Determine the (x, y) coordinate at the center of the cell enclosing the given text.  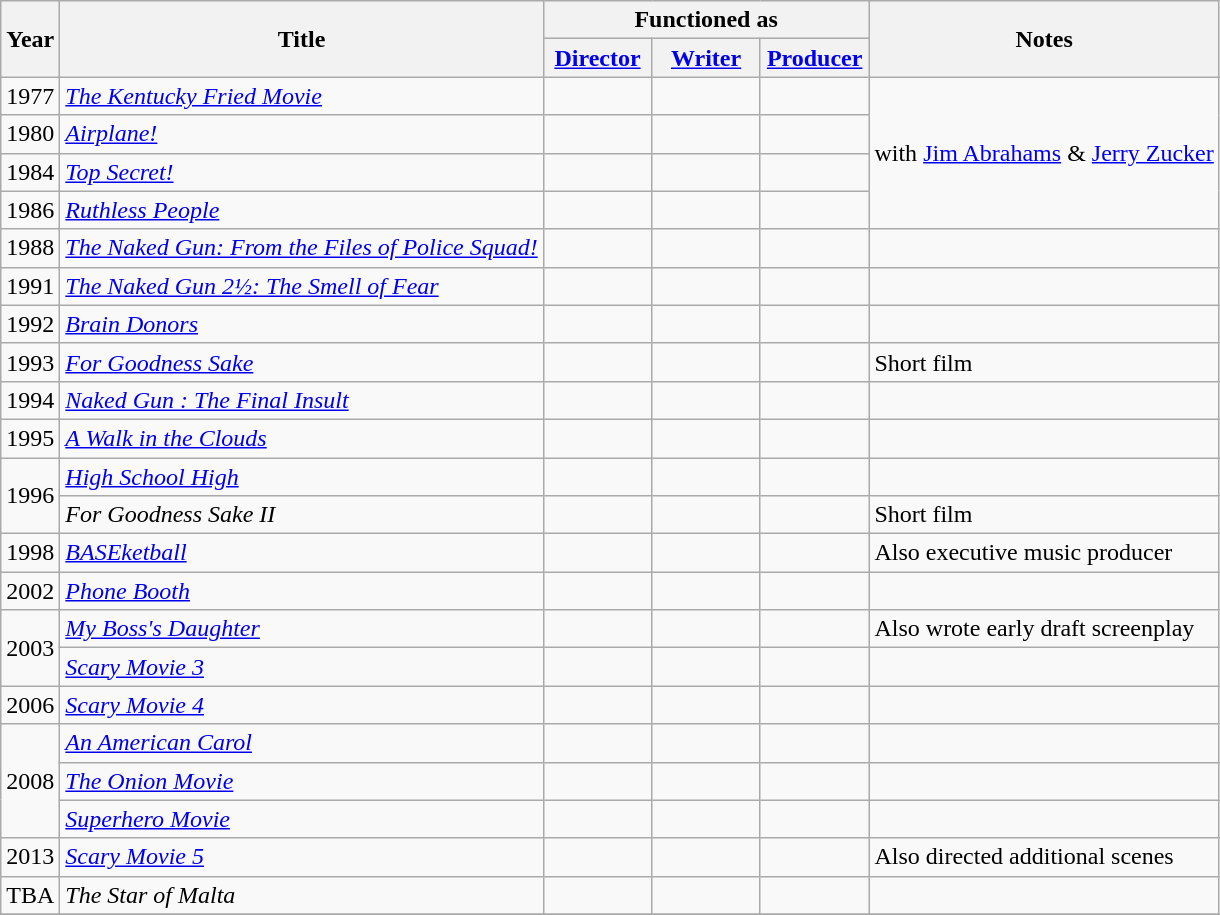
2002 (30, 591)
Ruthless People (302, 210)
Scary Movie 5 (302, 857)
The Naked Gun 2½: The Smell of Fear (302, 286)
1986 (30, 210)
Top Secret! (302, 172)
An American Carol (302, 743)
Also wrote early draft screenplay (1044, 629)
1993 (30, 362)
1992 (30, 324)
Scary Movie 3 (302, 667)
Title (302, 39)
1996 (30, 496)
1998 (30, 553)
2003 (30, 648)
The Naked Gun: From the Files of Police Squad! (302, 248)
2008 (30, 781)
Producer (814, 58)
Director (598, 58)
TBA (30, 895)
Naked Gun : The Final Insult (302, 400)
Phone Booth (302, 591)
Scary Movie 4 (302, 705)
Notes (1044, 39)
Also directed additional scenes (1044, 857)
2006 (30, 705)
1977 (30, 96)
1984 (30, 172)
The Star of Malta (302, 895)
Brain Donors (302, 324)
High School High (302, 477)
Functioned as (706, 20)
1994 (30, 400)
Superhero Movie (302, 819)
1980 (30, 134)
For Goodness Sake (302, 362)
Writer (706, 58)
1988 (30, 248)
My Boss's Daughter (302, 629)
A Walk in the Clouds (302, 438)
Year (30, 39)
For Goodness Sake II (302, 515)
The Onion Movie (302, 781)
BASEketball (302, 553)
2013 (30, 857)
with Jim Abrahams & Jerry Zucker (1044, 153)
1991 (30, 286)
1995 (30, 438)
Airplane! (302, 134)
Also executive music producer (1044, 553)
The Kentucky Fried Movie (302, 96)
